Pinpoint the cell where the given text exists, returning its [x, y] midpoint coordinate. 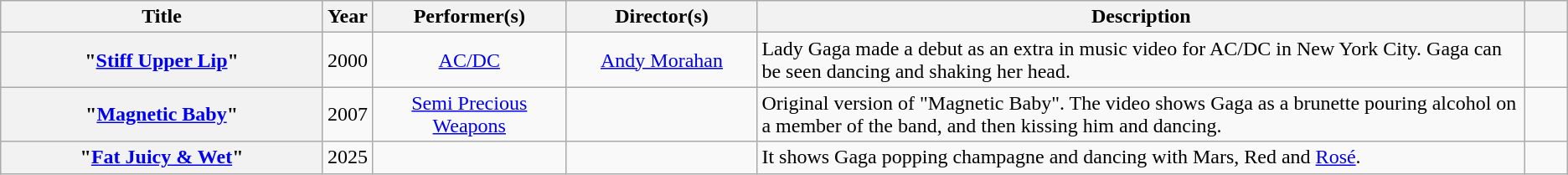
Director(s) [662, 17]
2007 [347, 114]
Semi Precious Weapons [469, 114]
Andy Morahan [662, 60]
Lady Gaga made a debut as an extra in music video for AC/DC in New York City. Gaga can be seen dancing and shaking her head. [1141, 60]
"Stiff Upper Lip" [162, 60]
Description [1141, 17]
"Magnetic Baby" [162, 114]
Title [162, 17]
"Fat Juicy & Wet" [162, 157]
2000 [347, 60]
It shows Gaga popping champagne and dancing with Mars, Red and Rosé. [1141, 157]
Year [347, 17]
AC/DC [469, 60]
Performer(s) [469, 17]
Original version of "Magnetic Baby". The video shows Gaga as a brunette pouring alcohol on a member of the band, and then kissing him and dancing. [1141, 114]
2025 [347, 157]
